Scan for the cell matching the given text and deliver its [X, Y] coordinate at center. 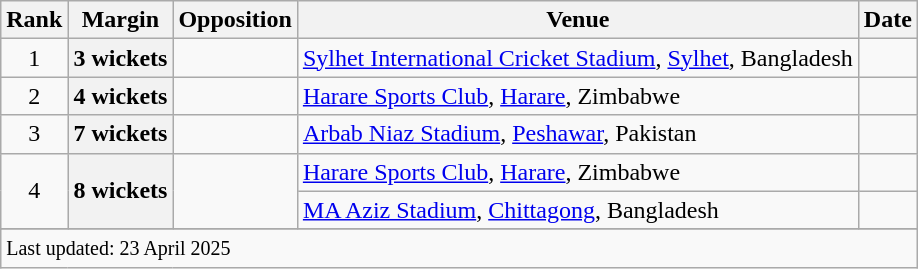
4 [34, 191]
3 wickets [120, 58]
Opposition [235, 20]
Arbab Niaz Stadium, Peshawar, Pakistan [578, 134]
Last updated: 23 April 2025 [460, 248]
1 [34, 58]
8 wickets [120, 191]
Rank [34, 20]
Margin [120, 20]
4 wickets [120, 96]
Date [888, 20]
3 [34, 134]
7 wickets [120, 134]
Sylhet International Cricket Stadium, Sylhet, Bangladesh [578, 58]
Venue [578, 20]
2 [34, 96]
MA Aziz Stadium, Chittagong, Bangladesh [578, 210]
